For the text-containing cell, return its midpoint in (X, Y) coordinate format. 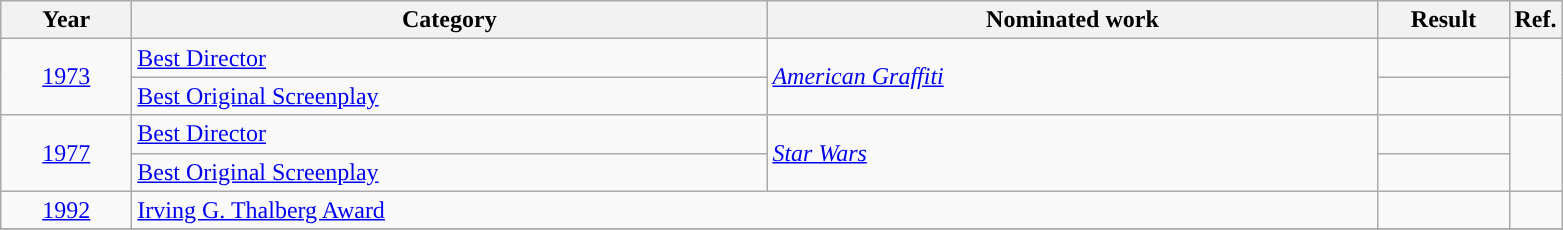
Irving G. Thalberg Award (755, 210)
Category (450, 20)
1973 (66, 77)
Nominated work (1072, 20)
Ref. (1536, 20)
Year (66, 20)
1992 (66, 210)
Result (1444, 20)
American Graffiti (1072, 77)
Star Wars (1072, 153)
1977 (66, 153)
